Output the [X, Y] coordinate of the center of the cell containing the given text.  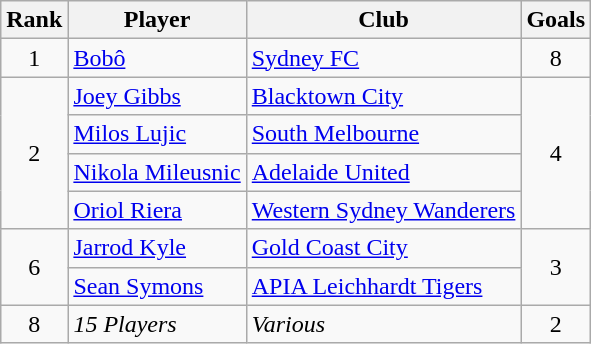
Jarrod Kyle [157, 248]
Goals [556, 20]
3 [556, 267]
Sean Symons [157, 286]
Blacktown City [384, 96]
South Melbourne [384, 134]
1 [34, 58]
Adelaide United [384, 172]
Milos Lujic [157, 134]
Club [384, 20]
Joey Gibbs [157, 96]
4 [556, 153]
Western Sydney Wanderers [384, 210]
Sydney FC [384, 58]
Rank [34, 20]
Nikola Mileusnic [157, 172]
6 [34, 267]
Oriol Riera [157, 210]
Player [157, 20]
15 Players [157, 324]
Gold Coast City [384, 248]
APIA Leichhardt Tigers [384, 286]
Bobô [157, 58]
Various [384, 324]
